Return the (x, y) coordinate for the center point of the cell that contains the specified text.  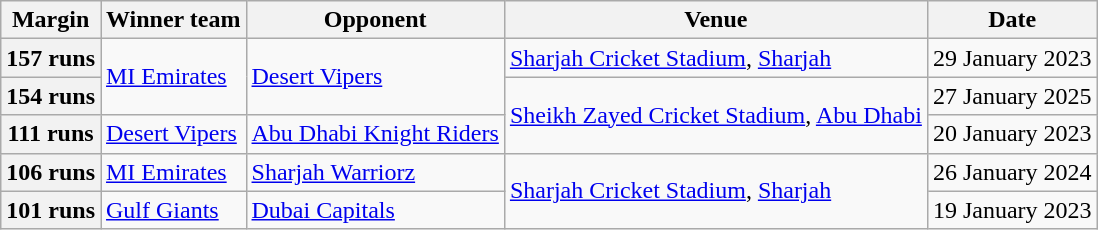
Abu Dhabi Knight Riders (375, 134)
Venue (716, 20)
20 January 2023 (1012, 134)
Sheikh Zayed Cricket Stadium, Abu Dhabi (716, 115)
157 runs (51, 58)
Sharjah Warriorz (375, 172)
Margin (51, 20)
Opponent (375, 20)
Dubai Capitals (375, 210)
26 January 2024 (1012, 172)
101 runs (51, 210)
Date (1012, 20)
Gulf Giants (173, 210)
111 runs (51, 134)
106 runs (51, 172)
19 January 2023 (1012, 210)
Winner team (173, 20)
27 January 2025 (1012, 96)
29 January 2023 (1012, 58)
154 runs (51, 96)
